Return (X, Y) of the center of cell containing provided text 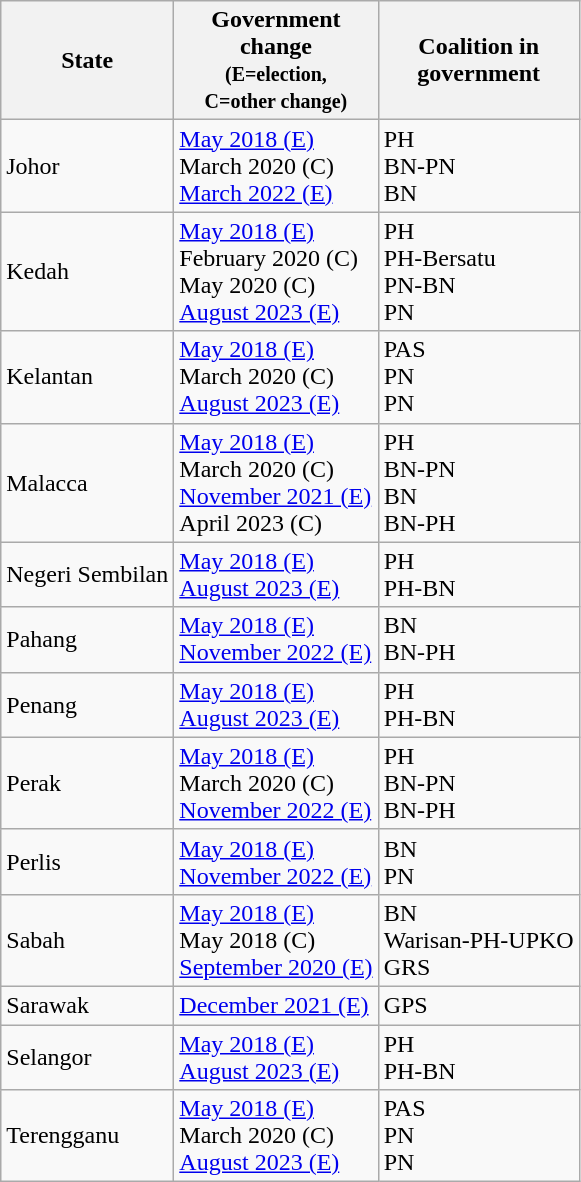
Perlis (88, 862)
Coalition ingovernment (478, 60)
Governmentchange(E=election,C=other change) (276, 60)
Selangor (88, 1056)
BNWarisan-PH-UPKOGRS (478, 940)
BNPN (478, 862)
PHBN-PNBN-PH (478, 783)
May 2018 (E)March 2020 (C)March 2022 (E) (276, 166)
Terengganu (88, 1136)
Negeri Sembilan (88, 574)
Pahang (88, 640)
Johor (88, 166)
GPS (478, 1005)
December 2021 (E) (276, 1005)
PHPH-BersatuPN-BNPN (478, 272)
May 2018 (E)March 2020 (C)November 2022 (E) (276, 783)
Penang (88, 704)
May 2018 (E)March 2020 (C)November 2021 (E)April 2023 (C) (276, 482)
Perak (88, 783)
PHBN-PNBNBN-PH (478, 482)
May 2018 (E)May 2018 (C)September 2020 (E) (276, 940)
Kedah (88, 272)
BNBN-PH (478, 640)
Malacca (88, 482)
Sabah (88, 940)
PHBN-PNBN (478, 166)
May 2018 (E)February 2020 (C)May 2020 (C)August 2023 (E) (276, 272)
State (88, 60)
Kelantan (88, 377)
Sarawak (88, 1005)
